Scan for the cell matching the given text and deliver its (X, Y) coordinate at center. 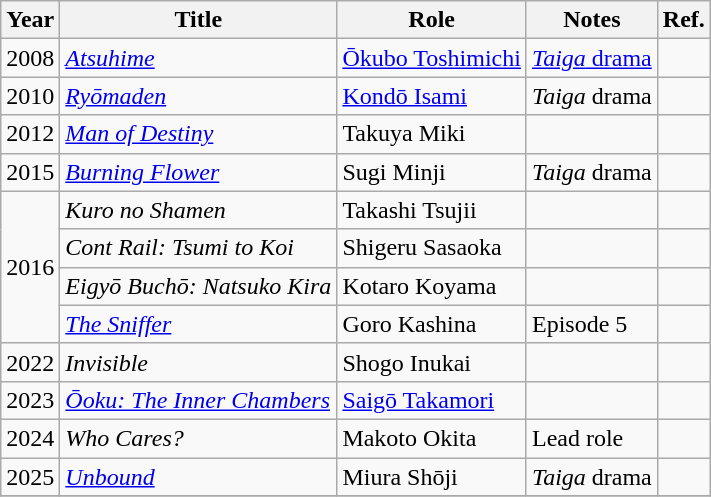
Role (432, 20)
Title (198, 20)
Ref. (684, 20)
Man of Destiny (198, 134)
2010 (30, 96)
2022 (30, 362)
Eigyō Buchō: Natsuko Kira (198, 286)
Burning Flower (198, 172)
Takashi Tsujii (432, 210)
Year (30, 20)
Kondō Isami (432, 96)
Invisible (198, 362)
Unbound (198, 477)
Kotaro Koyama (432, 286)
Who Cares? (198, 438)
Sugi Minji (432, 172)
Notes (592, 20)
2016 (30, 267)
2008 (30, 58)
Kuro no Shamen (198, 210)
Lead role (592, 438)
Ōoku: The Inner Chambers (198, 400)
The Sniffer (198, 324)
Makoto Okita (432, 438)
Saigō Takamori (432, 400)
Shogo Inukai (432, 362)
Takuya Miki (432, 134)
Miura Shōji (432, 477)
Shigeru Sasaoka (432, 248)
Episode 5 (592, 324)
2023 (30, 400)
2015 (30, 172)
Ryōmaden (198, 96)
Ōkubo Toshimichi (432, 58)
Atsuhime (198, 58)
Cont Rail: Tsumi to Koi (198, 248)
2012 (30, 134)
Goro Kashina (432, 324)
2025 (30, 477)
2024 (30, 438)
